Search for the cell housing the specified text and yield its (x, y) center coordinate. 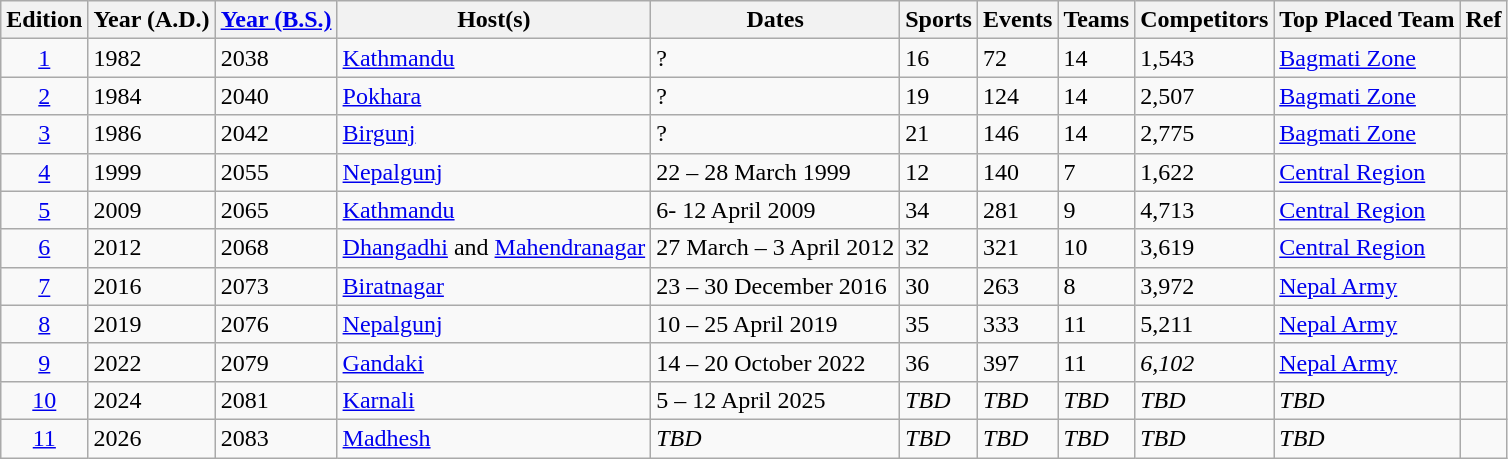
72 (1017, 58)
1984 (152, 96)
2012 (152, 248)
4,713 (1204, 210)
3,972 (1204, 286)
2076 (276, 324)
2,507 (1204, 96)
5 – 12 April 2025 (776, 400)
2055 (276, 172)
Events (1017, 20)
5,211 (1204, 324)
23 – 30 December 2016 (776, 286)
397 (1017, 362)
3 (44, 134)
2 (44, 96)
2016 (152, 286)
35 (939, 324)
263 (1017, 286)
16 (939, 58)
333 (1017, 324)
21 (939, 134)
6- 12 April 2009 (776, 210)
Gandaki (494, 362)
22 – 28 March 1999 (776, 172)
2009 (152, 210)
6 (44, 248)
Host(s) (494, 20)
10 – 25 April 2019 (776, 324)
27 March – 3 April 2012 (776, 248)
1 (44, 58)
281 (1017, 210)
32 (939, 248)
12 (939, 172)
2079 (276, 362)
2,775 (1204, 134)
1,543 (1204, 58)
Ref (1484, 20)
Teams (1096, 20)
2073 (276, 286)
Sports (939, 20)
2026 (152, 438)
3,619 (1204, 248)
1999 (152, 172)
2019 (152, 324)
14 – 20 October 2022 (776, 362)
34 (939, 210)
Edition (44, 20)
2040 (276, 96)
2022 (152, 362)
2042 (276, 134)
19 (939, 96)
Dhangadhi and Mahendranagar (494, 248)
6,102 (1204, 362)
1986 (152, 134)
Year (B.S.) (276, 20)
124 (1017, 96)
36 (939, 362)
2068 (276, 248)
2038 (276, 58)
2065 (276, 210)
Karnali (494, 400)
2081 (276, 400)
2083 (276, 438)
Dates (776, 20)
Madhesh (494, 438)
Birgunj (494, 134)
321 (1017, 248)
Top Placed Team (1367, 20)
Competitors (1204, 20)
30 (939, 286)
5 (44, 210)
1982 (152, 58)
Pokhara (494, 96)
Year (A.D.) (152, 20)
4 (44, 172)
146 (1017, 134)
2024 (152, 400)
1,622 (1204, 172)
Biratnagar (494, 286)
140 (1017, 172)
